Output the (x, y) coordinate of the center of the cell containing the given text.  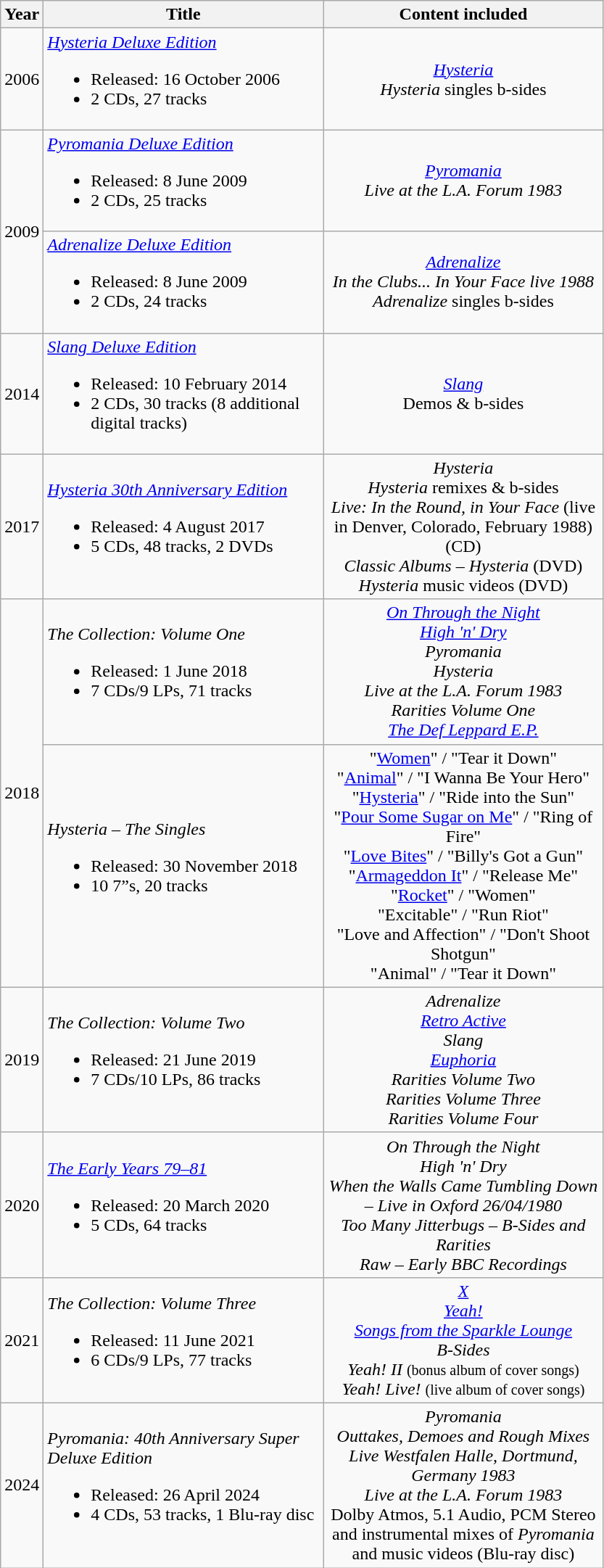
Year (22, 15)
2018 (22, 793)
2014 (22, 393)
AdrenalizeRetro ActiveSlangEuphoriaRarities Volume TwoRarities Volume ThreeRarities Volume Four (463, 1060)
2017 (22, 527)
Title (183, 15)
Pyromania Deluxe EditionReleased: 8 June 20092 CDs, 25 tracks (183, 181)
The Early Years 79–81Released: 20 March 20205 CDs, 64 tracks (183, 1205)
On Through the NightHigh 'n' DryPyromaniaHysteriaLive at the L.A. Forum 1983Rarities Volume OneThe Def Leppard E.P. (463, 672)
Pyromania: 40th Anniversary Super Deluxe EditionReleased: 26 April 20244 CDs, 53 tracks, 1 Blu-ray disc (183, 1485)
Adrenalize Deluxe EditionReleased: 8 June 20092 CDs, 24 tracks (183, 282)
2024 (22, 1485)
Hysteria Deluxe EditionReleased: 16 October 20062 CDs, 27 tracks (183, 79)
PyromaniaLive at the L.A. Forum 1983 (463, 181)
2009 (22, 231)
2020 (22, 1205)
The Collection: Volume ThreeReleased: 11 June 20216 CDs/9 LPs, 77 tracks (183, 1340)
SlangDemos & b-sides (463, 393)
Hysteria 30th Anniversary EditionReleased: 4 August 20175 CDs, 48 tracks, 2 DVDs (183, 527)
XYeah!Songs from the Sparkle LoungeB-SidesYeah! II (bonus album of cover songs)Yeah! Live! (live album of cover songs) (463, 1340)
Content included (463, 15)
Slang Deluxe EditionReleased: 10 February 20142 CDs, 30 tracks (8 additional digital tracks) (183, 393)
The Collection: Volume OneReleased: 1 June 20187 CDs/9 LPs, 71 tracks (183, 672)
2019 (22, 1060)
HysteriaHysteria singles b-sides (463, 79)
2021 (22, 1340)
Hysteria – The SinglesReleased: 30 November 201810 7”s, 20 tracks (183, 866)
AdrenalizeIn the Clubs... In Your Face live 1988Adrenalize singles b-sides (463, 282)
2006 (22, 79)
The Collection: Volume TwoReleased: 21 June 20197 CDs/10 LPs, 86 tracks (183, 1060)
